Find where the given text appears and provide that cell's center as (x, y) coordinate. 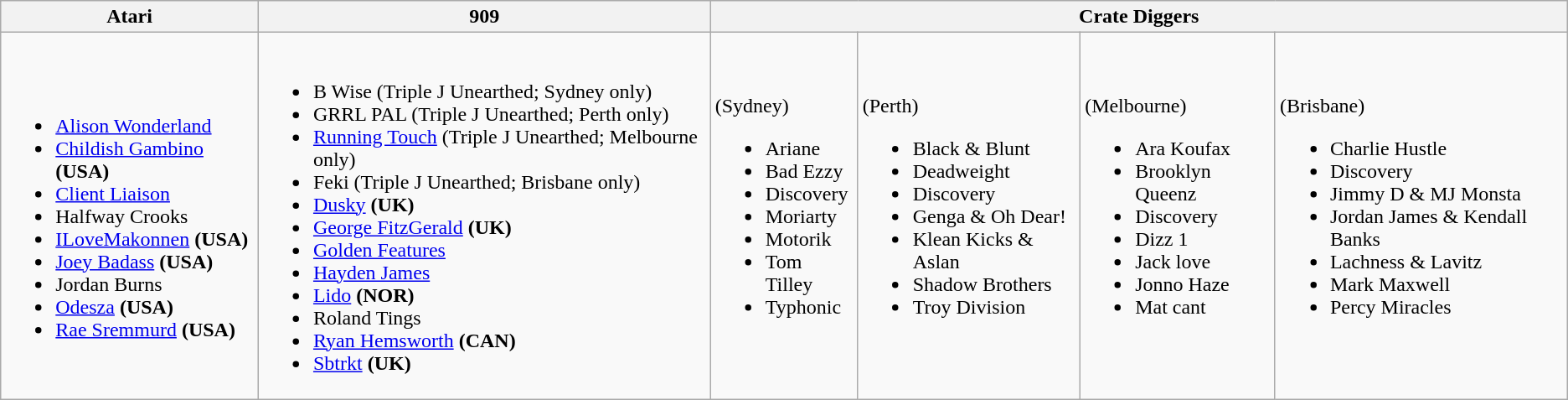
Alison WonderlandChildish Gambino (USA)Client LiaisonHalfway CrooksILoveMakonnen (USA)Joey Badass (USA)Jordan BurnsOdesza (USA)Rae Sremmurd (USA) (130, 216)
Atari (130, 17)
(Melbourne)Ara KoufaxBrooklyn QueenzDiscoveryDizz 1Jack loveJonno HazeMat cant (1178, 216)
909 (484, 17)
(Sydney)ArianeBad EzzyDiscoveryMoriartyMotorikTom TilleyTyphonic (784, 216)
(Perth)Black & BluntDeadweightDiscoveryGenga & Oh Dear!Klean Kicks & AslanShadow BrothersTroy Division (968, 216)
(Brisbane)Charlie HustleDiscoveryJimmy D & MJ MonstaJordan James & Kendall BanksLachness & LavitzMark MaxwellPercy Miracles (1421, 216)
Crate Diggers (1139, 17)
